Provide the (x, y) coordinate of the cell's center where the given text is located.  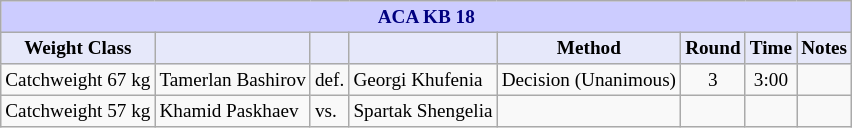
3:00 (770, 80)
Spartak Shengelia (423, 111)
Decision (Unanimous) (588, 80)
def. (329, 80)
Round (714, 48)
Time (770, 48)
Khamid Paskhaev (232, 111)
Weight Class (78, 48)
3 (714, 80)
vs. (329, 111)
Georgi Khufenia (423, 80)
ACA KB 18 (426, 17)
Tamerlan Bashirov (232, 80)
Notes (824, 48)
Catchweight 57 kg (78, 111)
Method (588, 48)
Catchweight 67 kg (78, 80)
